Determine the [x, y] coordinate at the center of the cell enclosing the given text.  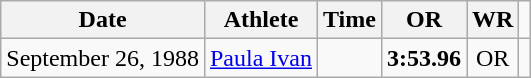
Time [349, 20]
3:53.96 [424, 58]
September 26, 1988 [103, 58]
Athlete [260, 20]
Paula Ivan [260, 58]
WR [492, 20]
Date [103, 20]
